Capture the cell that displays the provided text and extract its (x, y) central coordinate. 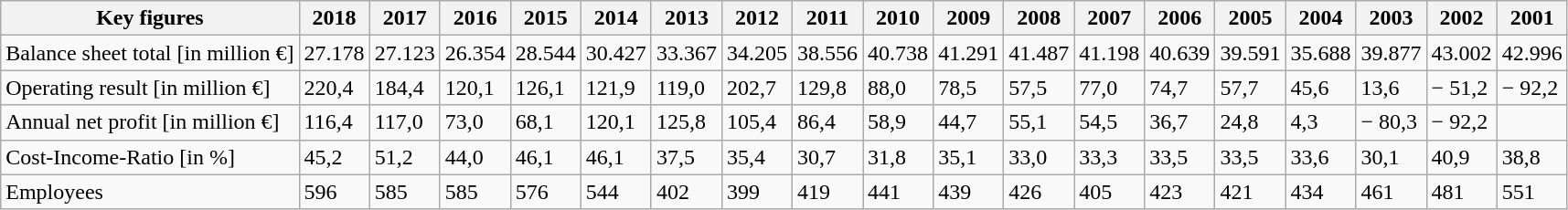
34.205 (757, 53)
2006 (1179, 18)
2008 (1039, 18)
2018 (335, 18)
27.123 (404, 53)
2012 (757, 18)
74,7 (1179, 88)
105,4 (757, 122)
24,8 (1251, 122)
2001 (1532, 18)
35.688 (1320, 53)
68,1 (545, 122)
2005 (1251, 18)
54,5 (1110, 122)
Operating result [in million €] (150, 88)
2007 (1110, 18)
− 80,3 (1392, 122)
434 (1320, 192)
42.996 (1532, 53)
399 (757, 192)
441 (898, 192)
426 (1039, 192)
57,7 (1251, 88)
2016 (475, 18)
30,7 (828, 157)
Employees (150, 192)
33.367 (686, 53)
27.178 (335, 53)
26.354 (475, 53)
405 (1110, 192)
461 (1392, 192)
31,8 (898, 157)
Key figures (150, 18)
77,0 (1110, 88)
220,4 (335, 88)
2013 (686, 18)
44,7 (969, 122)
Annual net profit [in million €] (150, 122)
2002 (1461, 18)
Balance sheet total [in million €] (150, 53)
39.591 (1251, 53)
116,4 (335, 122)
33,6 (1320, 157)
38.556 (828, 53)
129,8 (828, 88)
78,5 (969, 88)
58,9 (898, 122)
126,1 (545, 88)
43.002 (1461, 53)
202,7 (757, 88)
421 (1251, 192)
44,0 (475, 157)
45,2 (335, 157)
35,4 (757, 157)
423 (1179, 192)
2014 (616, 18)
37,5 (686, 157)
40,9 (1461, 157)
Cost-Income-Ratio [in %] (150, 157)
2003 (1392, 18)
596 (335, 192)
2011 (828, 18)
41.291 (969, 53)
41.198 (1110, 53)
86,4 (828, 122)
419 (828, 192)
121,9 (616, 88)
88,0 (898, 88)
119,0 (686, 88)
125,8 (686, 122)
38,8 (1532, 157)
544 (616, 192)
13,6 (1392, 88)
30.427 (616, 53)
35,1 (969, 157)
2004 (1320, 18)
55,1 (1039, 122)
2010 (898, 18)
28.544 (545, 53)
481 (1461, 192)
4,3 (1320, 122)
402 (686, 192)
33,3 (1110, 157)
41.487 (1039, 53)
2015 (545, 18)
51,2 (404, 157)
39.877 (1392, 53)
2009 (969, 18)
576 (545, 192)
36,7 (1179, 122)
45,6 (1320, 88)
− 51,2 (1461, 88)
40.639 (1179, 53)
117,0 (404, 122)
184,4 (404, 88)
73,0 (475, 122)
439 (969, 192)
40.738 (898, 53)
33,0 (1039, 157)
57,5 (1039, 88)
2017 (404, 18)
551 (1532, 192)
30,1 (1392, 157)
